For the text-containing cell, return its midpoint in (X, Y) coordinate format. 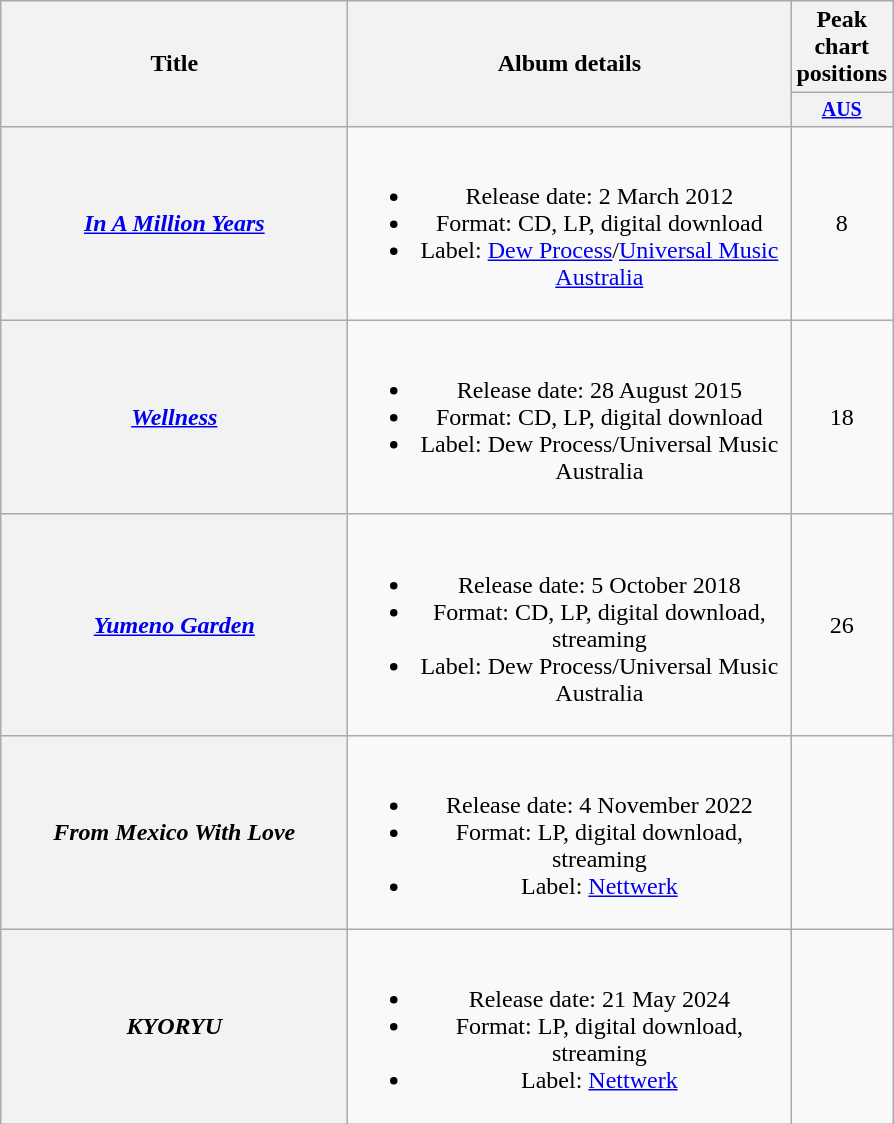
In A Million Years (174, 223)
From Mexico With Love (174, 832)
Release date: 28 August 2015Format: CD, LP, digital downloadLabel: Dew Process/Universal Music Australia (570, 417)
Title (174, 64)
Peak chart positions (842, 47)
Release date: 5 October 2018Format: CD, LP, digital download, streamingLabel: Dew Process/Universal Music Australia (570, 624)
Release date: 2 March 2012Format: CD, LP, digital downloadLabel: Dew Process/Universal Music Australia (570, 223)
Album details (570, 64)
26 (842, 624)
KYORYU (174, 1027)
Yumeno Garden (174, 624)
18 (842, 417)
Release date: 4 November 2022Format: LP, digital download, streamingLabel: Nettwerk (570, 832)
Release date: 21 May 2024Format: LP, digital download, streamingLabel: Nettwerk (570, 1027)
AUS (842, 110)
8 (842, 223)
Wellness (174, 417)
